Search for the cell housing the specified text and yield its (x, y) center coordinate. 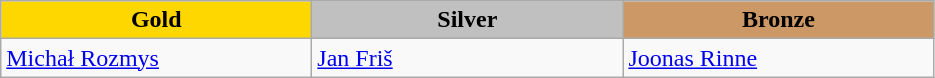
Silver (468, 20)
Bronze (778, 20)
Gold (156, 20)
Joonas Rinne (778, 58)
Michał Rozmys (156, 58)
Jan Friš (468, 58)
